Find where the given text appears and provide that cell's center as [X, Y] coordinate. 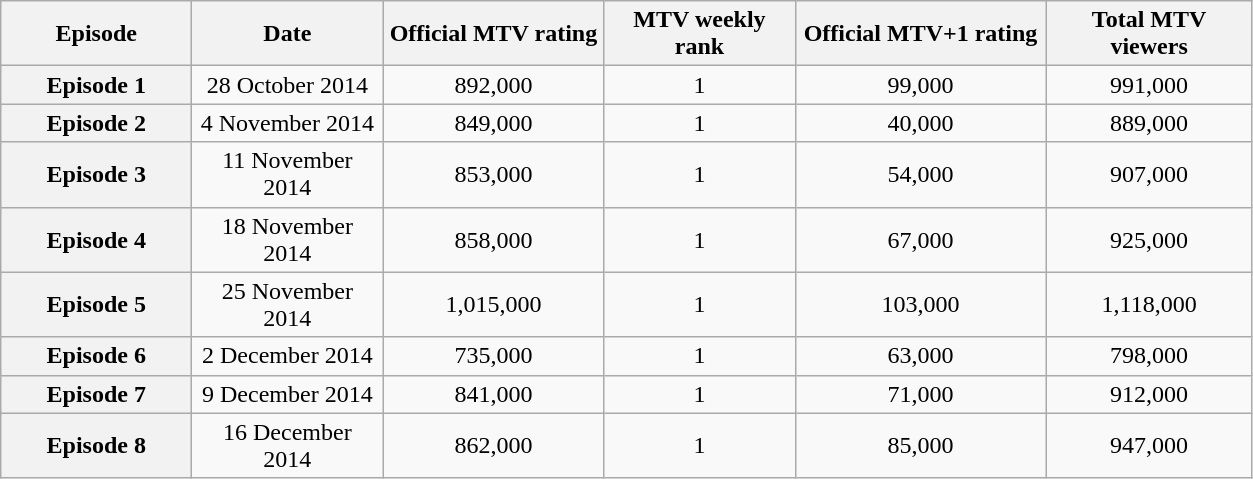
71,000 [920, 394]
28 October 2014 [288, 85]
99,000 [920, 85]
841,000 [494, 394]
Episode 3 [96, 174]
Total MTV viewers [1149, 34]
11 November 2014 [288, 174]
Episode 2 [96, 123]
849,000 [494, 123]
40,000 [920, 123]
912,000 [1149, 394]
63,000 [920, 356]
4 November 2014 [288, 123]
Episode 1 [96, 85]
947,000 [1149, 446]
858,000 [494, 240]
85,000 [920, 446]
103,000 [920, 304]
18 November 2014 [288, 240]
853,000 [494, 174]
9 December 2014 [288, 394]
Episode 4 [96, 240]
1,015,000 [494, 304]
16 December 2014 [288, 446]
Episode 6 [96, 356]
889,000 [1149, 123]
925,000 [1149, 240]
862,000 [494, 446]
907,000 [1149, 174]
25 November 2014 [288, 304]
Episode 8 [96, 446]
Date [288, 34]
798,000 [1149, 356]
Episode 7 [96, 394]
Episode [96, 34]
Episode 5 [96, 304]
Official MTV+1 rating [920, 34]
735,000 [494, 356]
67,000 [920, 240]
1,118,000 [1149, 304]
54,000 [920, 174]
MTV weekly rank [700, 34]
Official MTV rating [494, 34]
991,000 [1149, 85]
892,000 [494, 85]
2 December 2014 [288, 356]
